Locate the cell with the specified text and output its (x, y) center coordinate. 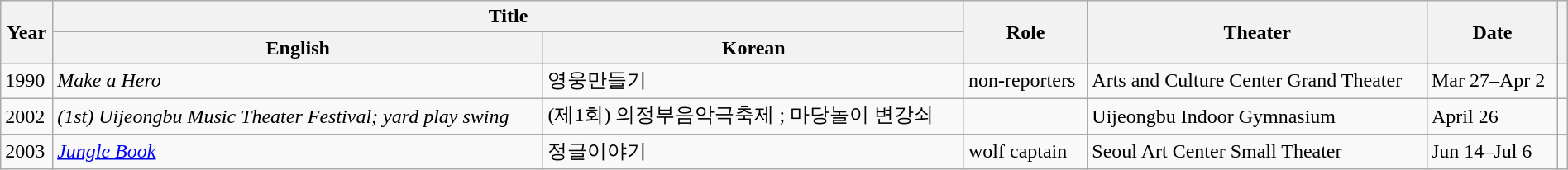
non-reporters (1025, 81)
Title (509, 17)
영웅만들기 (753, 81)
Seoul Art Center Small Theater (1257, 152)
Theater (1257, 32)
wolf captain (1025, 152)
Uijeongbu Indoor Gymnasium (1257, 116)
Jungle Book (298, 152)
Make a Hero (298, 81)
Korean (753, 48)
(제1회) 의정부음악극축제 ; 마당놀이 변강쇠 (753, 116)
Jun 14–Jul 6 (1492, 152)
Date (1492, 32)
April 26 (1492, 116)
Mar 27–Apr 2 (1492, 81)
Role (1025, 32)
2002 (26, 116)
English (298, 48)
정글이야기 (753, 152)
(1st) Uijeongbu Music Theater Festival; yard play swing (298, 116)
2003 (26, 152)
Year (26, 32)
Arts and Culture Center Grand Theater (1257, 81)
1990 (26, 81)
